Capture the cell that displays the provided text and extract its [x, y] central coordinate. 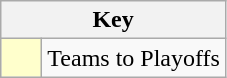
Teams to Playoffs [134, 58]
Key [114, 20]
